Extract the [X, Y] coordinate from the center of the cell holding the provided text.  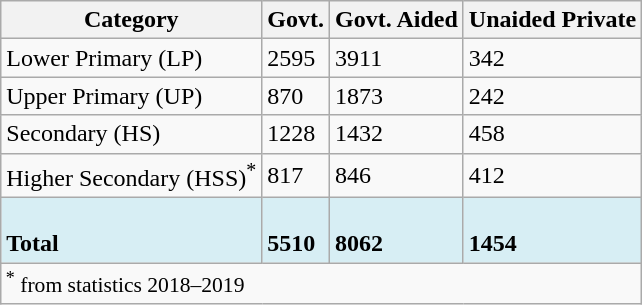
412 [552, 176]
Upper Primary (UP) [132, 96]
5510 [296, 230]
1873 [397, 96]
1228 [296, 134]
* from statistics 2018–2019 [322, 284]
1454 [552, 230]
846 [397, 176]
Higher Secondary (HSS)* [132, 176]
458 [552, 134]
Category [132, 20]
Unaided Private [552, 20]
1432 [397, 134]
3911 [397, 58]
817 [296, 176]
Govt. Aided [397, 20]
Govt. [296, 20]
Secondary (HS) [132, 134]
2595 [296, 58]
242 [552, 96]
Lower Primary (LP) [132, 58]
342 [552, 58]
870 [296, 96]
Total [132, 230]
8062 [397, 230]
